Pinpoint the cell where the given text exists, returning its [X, Y] midpoint coordinate. 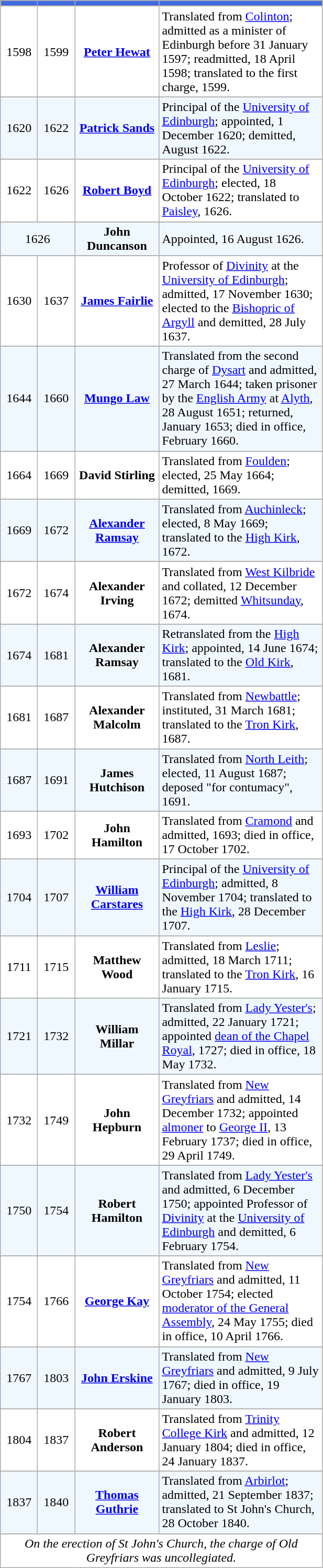
1767 [19, 1377]
1664 [19, 475]
Matthew Wood [117, 967]
1715 [57, 967]
James Hutchison [117, 780]
Retranslated from the High Kirk; appointed, 14 June 1674; translated to the Old Kirk, 1681. [241, 655]
1704 [19, 898]
Professor of Divinity at the University of Edinburgh; admitted, 17 November 1630; elected to the Bishopric of Argyll and demitted, 28 July 1637. [241, 301]
Mungo Law [117, 399]
William Carstares [117, 898]
1840 [57, 1502]
1803 [57, 1377]
1630 [19, 301]
1693 [19, 835]
Alexander Irving [117, 593]
Patrick Sands [117, 128]
1598 [19, 51]
Translated from Trinity College Kirk and admitted, 12 January 1804; died in office, 24 January 1837. [241, 1440]
Robert Hamilton [117, 1211]
1711 [19, 967]
1691 [57, 780]
James Fairlie [117, 301]
Robert Boyd [117, 191]
John Erskine [117, 1377]
John Hepburn [117, 1120]
Translated from Cramond and admitted, 1693; died in office, 17 October 1702. [241, 835]
1707 [57, 898]
Translated from North Leith; elected, 11 August 1687; deposed "for contumacy", 1691. [241, 780]
1721 [19, 1036]
Principal of the University of Edinburgh; admitted, 8 November 1704; translated to the High Kirk, 28 December 1707. [241, 898]
David Stirling [117, 475]
1749 [57, 1120]
George Kay [117, 1301]
1637 [57, 301]
Principal of the University of Edinburgh; elected, 18 October 1622; translated to Paisley, 1626. [241, 191]
1620 [19, 128]
Thomas Guthrie [117, 1502]
1750 [19, 1211]
1766 [57, 1301]
1660 [57, 399]
Alexander Malcolm [117, 717]
Robert Anderson [117, 1440]
William Millar [117, 1036]
Translated from Arbirlot; admitted, 21 September 1837; translated to St John's Church, 28 October 1840. [241, 1502]
Principal of the University of Edinburgh; appointed, 1 December 1620; demitted, August 1622. [241, 128]
Appointed, 16 August 1626. [241, 239]
1599 [57, 51]
John Hamilton [117, 835]
Translated from New Greyfriars and admitted, 11 October 1754; elected moderator of the General Assembly, 24 May 1755; died in office, 10 April 1766. [241, 1301]
On the erection of St John's Church, the charge of Old Greyfriars was uncollegiated. [161, 1550]
Translated from Foulden; elected, 25 May 1664; demitted, 1669. [241, 475]
Translated from Leslie; admitted, 18 March 1711; translated to the Tron Kirk, 16 January 1715. [241, 967]
Translated from New Greyfriars and admitted, 14 December 1732; appointed almoner to George II, 13 February 1737; died in office, 29 April 1749. [241, 1120]
Translated from Newbattle; instituted, 31 March 1681; translated to the Tron Kirk, 1687. [241, 717]
1644 [19, 399]
1702 [57, 835]
Translated from New Greyfriars and admitted, 9 July 1767; died in office, 19 January 1803. [241, 1377]
Translated from West Kilbride and collated, 12 December 1672; demitted Whitsunday, 1674. [241, 593]
John Duncanson [117, 239]
Translated from Lady Yester's; admitted, 22 January 1721; appointed dean of the Chapel Royal, 1727; died in office, 18 May 1732. [241, 1036]
Peter Hewat [117, 51]
Translated from Auchinleck; elected, 8 May 1669; translated to the High Kirk, 1672. [241, 530]
1804 [19, 1440]
